Extract the [x, y] coordinate from the center of the cell holding the provided text.  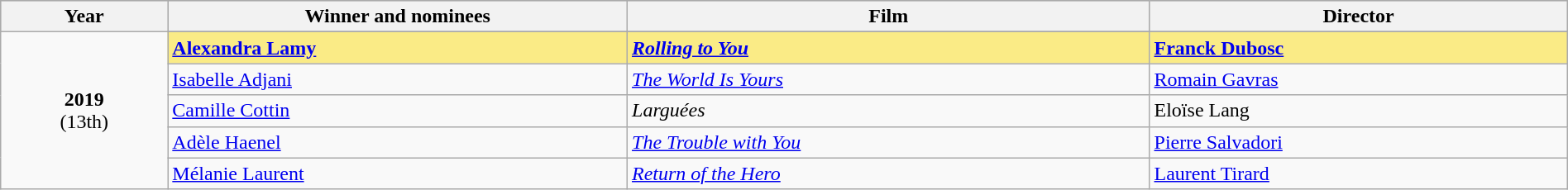
Isabelle Adjani [398, 79]
Camille Cottin [398, 111]
Romain Gavras [1358, 79]
Film [889, 17]
2019(13th) [84, 111]
Alexandra Lamy [398, 48]
Mélanie Laurent [398, 173]
The Trouble with You [889, 142]
Rolling to You [889, 48]
The World Is Yours [889, 79]
Winner and nominees [398, 17]
Eloïse Lang [1358, 111]
Laurent Tirard [1358, 173]
Larguées [889, 111]
Year [84, 17]
Return of the Hero [889, 173]
Adèle Haenel [398, 142]
Franck Dubosc [1358, 48]
Pierre Salvadori [1358, 142]
Director [1358, 17]
